Return [x, y] of the center of cell containing provided text 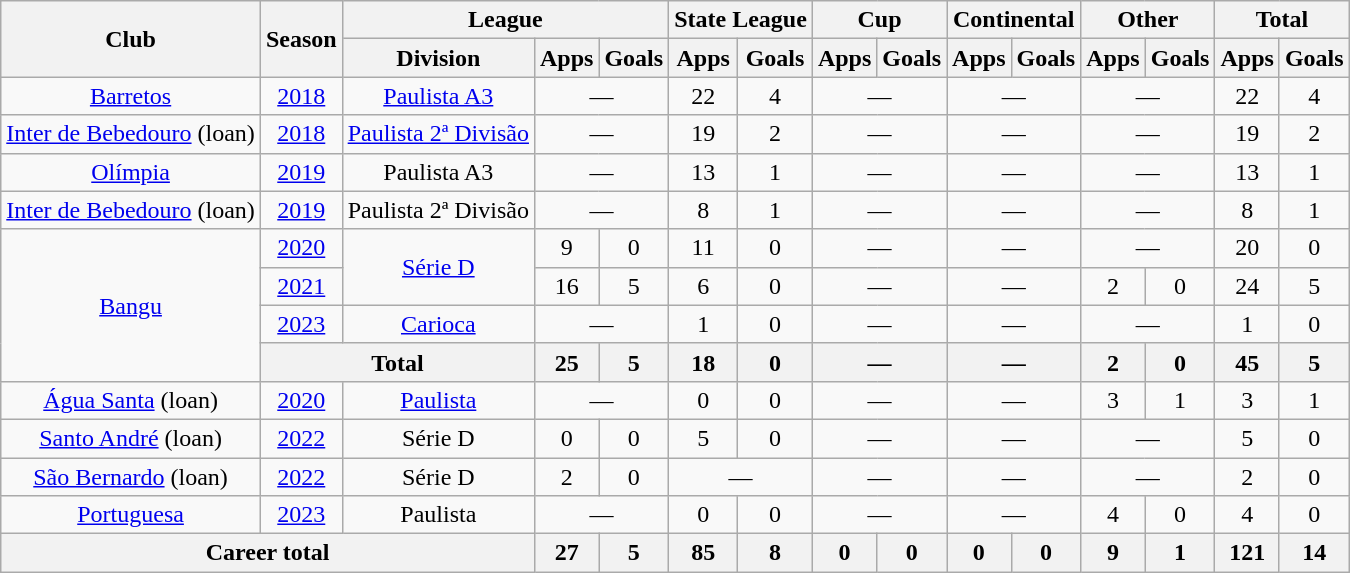
27 [566, 553]
6 [704, 286]
São Bernardo (loan) [131, 477]
League [506, 20]
Barretos [131, 96]
Carioca [438, 324]
45 [1247, 362]
14 [1314, 553]
Continental [1014, 20]
Other [1148, 20]
Division [438, 58]
Água Santa (loan) [131, 400]
18 [704, 362]
Club [131, 39]
Season [301, 39]
16 [566, 286]
25 [566, 362]
85 [704, 553]
Santo André (loan) [131, 438]
24 [1247, 286]
2021 [301, 286]
Portuguesa [131, 515]
121 [1247, 553]
State League [741, 20]
Olímpia [131, 172]
11 [704, 248]
20 [1247, 248]
Cup [879, 20]
Career total [268, 553]
Bangu [131, 305]
